Search for the cell housing the specified text and yield its (X, Y) center coordinate. 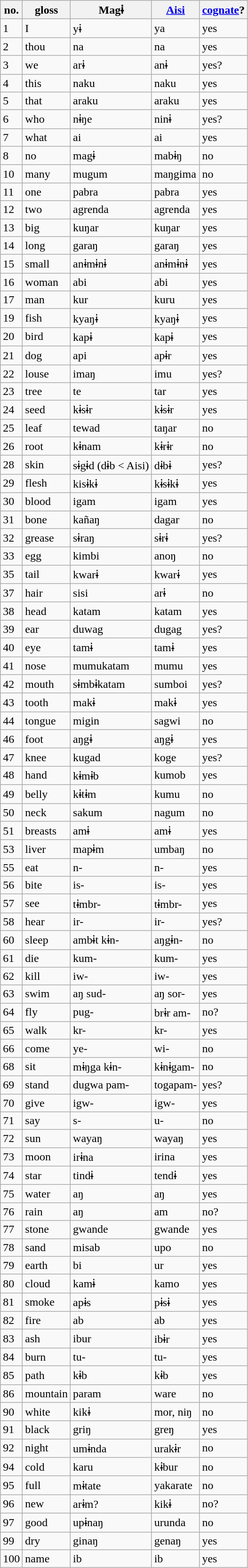
moon (47, 1157)
swim (47, 994)
ya (176, 28)
one (47, 192)
kɨbur (176, 1467)
new (47, 1504)
kamo (176, 1284)
bi (111, 1265)
togapam- (176, 1085)
6 (11, 119)
u- (176, 1121)
97 (11, 1522)
14 (11, 245)
kɨtɨm (111, 794)
95 (11, 1485)
blood (47, 502)
come (47, 1048)
umɨnda (111, 1448)
22 (11, 374)
ye- (111, 1048)
imu (176, 374)
49 (11, 794)
37 (11, 593)
night (47, 1448)
96 (11, 1504)
dagar (176, 520)
kɨnam (111, 446)
apɨs (111, 1302)
48 (11, 775)
irɨna (111, 1157)
91 (11, 1430)
anɨ (176, 65)
louse (47, 374)
nagum (176, 812)
ware (176, 1393)
kɨsɨkɨ (176, 483)
85 (11, 1375)
head (47, 611)
black (47, 1430)
thou (47, 47)
see (47, 904)
two (47, 210)
root (47, 446)
yɨ (111, 28)
56 (11, 885)
ninɨ (176, 119)
83 (11, 1339)
taŋar (176, 428)
57 (11, 904)
te (111, 392)
80 (11, 1284)
burn (47, 1357)
ibur (111, 1339)
17 (11, 300)
dugwa pam- (111, 1085)
upɨnaŋ (111, 1522)
tindɨ (111, 1175)
aŋ sor- (176, 994)
40 (11, 647)
69 (11, 1085)
nɨŋe (111, 119)
70 (11, 1103)
griŋ (111, 1430)
sɨgɨd (dɨb < Aisi) (111, 465)
4 (11, 83)
43 (11, 702)
dugag (176, 629)
upo (176, 1247)
duwag (111, 629)
7 (11, 137)
sɨmbɨkatam (111, 684)
74 (11, 1175)
genaŋ (176, 1541)
63 (11, 994)
yakarate (176, 1485)
kumob (176, 775)
mumu (176, 665)
rain (47, 1212)
8 (11, 156)
good (47, 1522)
64 (11, 1012)
39 (11, 629)
bird (47, 337)
28 (11, 465)
55 (11, 867)
32 (11, 538)
stand (47, 1085)
brɨr am- (176, 1012)
egg (47, 556)
30 (11, 502)
that (47, 101)
31 (11, 520)
skin (47, 465)
29 (11, 483)
name (47, 1559)
pɨsɨ (176, 1302)
wi- (176, 1048)
73 (11, 1157)
dry (47, 1541)
kimbi (111, 556)
man (47, 300)
47 (11, 757)
kur (111, 300)
greŋ (176, 1430)
many (47, 174)
58 (11, 922)
tail (47, 575)
42 (11, 684)
19 (11, 318)
nose (47, 665)
grease (47, 538)
what (47, 137)
mumukatam (111, 665)
hand (47, 775)
mugum (111, 174)
20 (11, 337)
78 (11, 1247)
53 (11, 849)
75 (11, 1194)
68 (11, 1067)
tendɨ (176, 1175)
11 (11, 192)
46 (11, 739)
sit (47, 1067)
leaf (47, 428)
I (47, 28)
walk (47, 1031)
foot (47, 739)
81 (11, 1302)
sun (47, 1139)
stone (47, 1229)
99 (11, 1541)
92 (11, 1448)
16 (11, 282)
long (47, 245)
24 (11, 410)
no. (11, 10)
25 (11, 428)
mɨtate (111, 1485)
eat (47, 867)
this (47, 83)
full (47, 1485)
kɨrɨr (176, 446)
79 (11, 1265)
tree (47, 392)
irina (176, 1157)
60 (11, 940)
gloss (47, 10)
ambɨt kɨn- (111, 940)
magɨ (111, 156)
35 (11, 575)
ash (47, 1339)
44 (11, 721)
am (176, 1212)
hear (47, 922)
s- (111, 1121)
api (111, 355)
66 (11, 1048)
flesh (47, 483)
Aisi (176, 10)
small (47, 264)
tar (176, 392)
50 (11, 812)
white (47, 1412)
earth (47, 1265)
star (47, 1175)
big (47, 228)
33 (11, 556)
kañaŋ (111, 520)
path (47, 1375)
15 (11, 264)
smoke (47, 1302)
sleep (47, 940)
bite (47, 885)
41 (11, 665)
13 (11, 228)
arɨm? (111, 1504)
76 (11, 1212)
koge (176, 757)
tewad (111, 428)
kugad (111, 757)
kamɨ (111, 1284)
migin (111, 721)
kɨmɨb (111, 775)
10 (11, 174)
misab (111, 1247)
mɨŋga kɨn- (111, 1067)
84 (11, 1357)
ibɨr (176, 1339)
bone (47, 520)
woman (47, 282)
karu (111, 1467)
anoŋ (176, 556)
breasts (47, 831)
imaŋ (111, 374)
say (47, 1121)
sɨrɨ (176, 538)
mouth (47, 684)
100 (11, 1559)
mabɨŋ (176, 156)
77 (11, 1229)
we (47, 65)
cold (47, 1467)
sumboi (176, 684)
3 (11, 65)
65 (11, 1031)
ur (176, 1265)
aŋ sud- (111, 994)
23 (11, 392)
liver (47, 849)
5 (11, 101)
71 (11, 1121)
sisi (111, 593)
62 (11, 976)
sagwi (176, 721)
ginaŋ (111, 1541)
mountain (47, 1393)
12 (11, 210)
aŋgɨn- (176, 940)
pug- (111, 1012)
ear (47, 629)
die (47, 958)
38 (11, 611)
90 (11, 1412)
urakɨr (176, 1448)
tongue (47, 721)
kisɨkɨ (111, 483)
water (47, 1194)
who (47, 119)
2 (11, 47)
neck (47, 812)
Magɨ (111, 10)
apɨr (176, 355)
cognate? (224, 10)
urunda (176, 1522)
kuru (176, 300)
sand (47, 1247)
param (111, 1393)
fish (47, 318)
mor, niŋ (176, 1412)
51 (11, 831)
kumu (176, 794)
seed (47, 410)
21 (11, 355)
dog (47, 355)
86 (11, 1393)
kɨnɨgam- (176, 1067)
cloud (47, 1284)
kill (47, 976)
belly (47, 794)
tooth (47, 702)
26 (11, 446)
sɨraŋ (111, 538)
maŋgima (176, 174)
82 (11, 1320)
94 (11, 1467)
umbaŋ (176, 849)
sakum (111, 812)
fly (47, 1012)
mapɨm (111, 849)
61 (11, 958)
72 (11, 1139)
knee (47, 757)
give (47, 1103)
eye (47, 647)
hair (47, 593)
1 (11, 28)
fire (47, 1320)
dɨbɨ (176, 465)
